Output the [X, Y] coordinate of the center of the cell containing the given text.  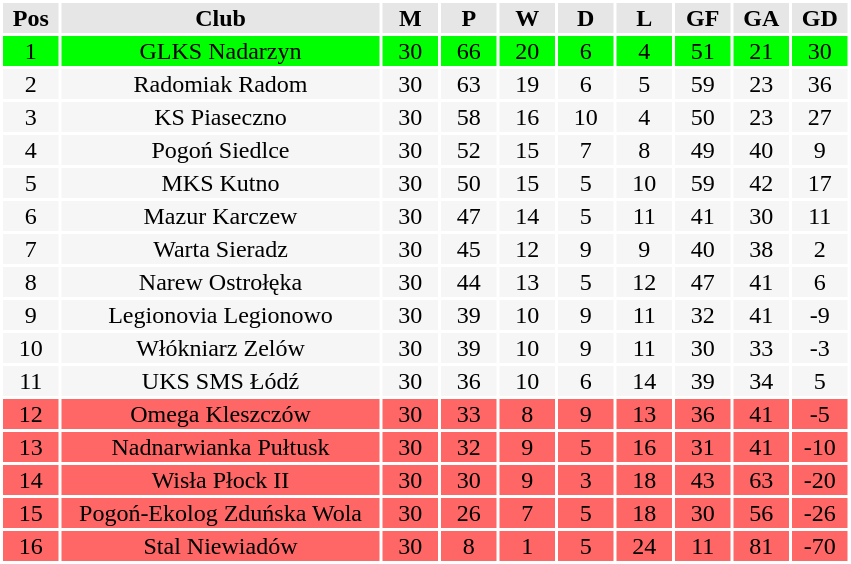
-70 [820, 546]
MKS Kutno [221, 183]
-26 [820, 513]
Stal Niewiadów [221, 546]
52 [469, 150]
Wisła Płock II [221, 480]
Omega Kleszczów [221, 414]
24 [644, 546]
-5 [820, 414]
UKS SMS Łódź [221, 381]
51 [703, 51]
GA [762, 18]
Mazur Karczew [221, 216]
20 [528, 51]
-10 [820, 447]
M [410, 18]
31 [703, 447]
D [586, 18]
58 [469, 117]
Pogoń Siedlce [221, 150]
19 [528, 84]
P [469, 18]
81 [762, 546]
-3 [820, 348]
W [528, 18]
L [644, 18]
-20 [820, 480]
56 [762, 513]
KS Piaseczno [221, 117]
42 [762, 183]
27 [820, 117]
34 [762, 381]
38 [762, 249]
Narew Ostrołęka [221, 282]
Club [221, 18]
Pogoń-Ekolog Zduńska Wola [221, 513]
44 [469, 282]
Włókniarz Zelów [221, 348]
Pos [31, 18]
GF [703, 18]
Legionovia Legionowo [221, 315]
GLKS Nadarzyn [221, 51]
45 [469, 249]
17 [820, 183]
66 [469, 51]
21 [762, 51]
Radomiak Radom [221, 84]
Nadnarwianka Pułtusk [221, 447]
26 [469, 513]
-9 [820, 315]
43 [703, 480]
49 [703, 150]
Warta Sieradz [221, 249]
GD [820, 18]
